Locate the cell with the specified text and output its (X, Y) center coordinate. 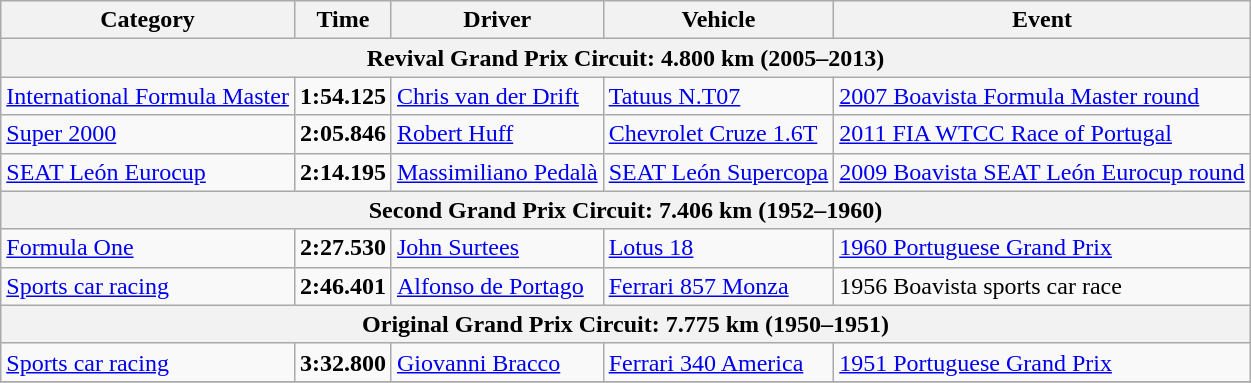
2007 Boavista Formula Master round (1042, 96)
Vehicle (718, 20)
3:32.800 (342, 362)
SEAT León Eurocup (148, 172)
SEAT León Supercopa (718, 172)
1:54.125 (342, 96)
Event (1042, 20)
International Formula Master (148, 96)
1951 Portuguese Grand Prix (1042, 362)
2:46.401 (342, 286)
Time (342, 20)
1956 Boavista sports car race (1042, 286)
Ferrari 340 America (718, 362)
2009 Boavista SEAT León Eurocup round (1042, 172)
Revival Grand Prix Circuit: 4.800 km (2005–2013) (626, 58)
Alfonso de Portago (497, 286)
Second Grand Prix Circuit: 7.406 km (1952–1960) (626, 210)
Driver (497, 20)
2:27.530 (342, 248)
John Surtees (497, 248)
Category (148, 20)
Formula One (148, 248)
Chris van der Drift (497, 96)
Lotus 18 (718, 248)
Massimiliano Pedalà (497, 172)
1960 Portuguese Grand Prix (1042, 248)
Super 2000 (148, 134)
Tatuus N.T07 (718, 96)
Ferrari 857 Monza (718, 286)
Chevrolet Cruze 1.6T (718, 134)
2011 FIA WTCC Race of Portugal (1042, 134)
2:05.846 (342, 134)
Giovanni Bracco (497, 362)
Robert Huff (497, 134)
2:14.195 (342, 172)
Original Grand Prix Circuit: 7.775 km (1950–1951) (626, 324)
